Detect which cell encompasses the target text, then output its [X, Y] center coordinate. 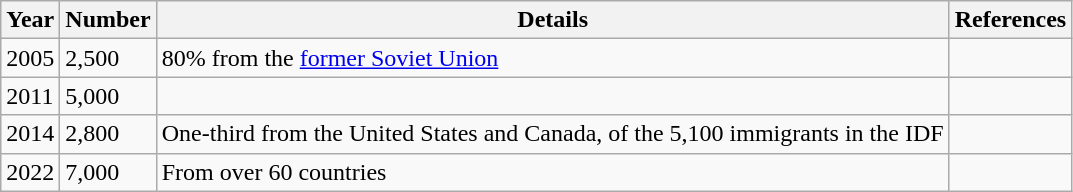
One-third from the United States and Canada, of the 5,100 immigrants in the IDF [552, 134]
Details [552, 20]
7,000 [108, 172]
80% from the former Soviet Union [552, 58]
5,000 [108, 96]
2022 [30, 172]
2005 [30, 58]
2011 [30, 96]
2,800 [108, 134]
From over 60 countries [552, 172]
Year [30, 20]
References [1010, 20]
2014 [30, 134]
Number [108, 20]
2,500 [108, 58]
